Identify which cell holds the provided text, then report its (X, Y) central coordinate. 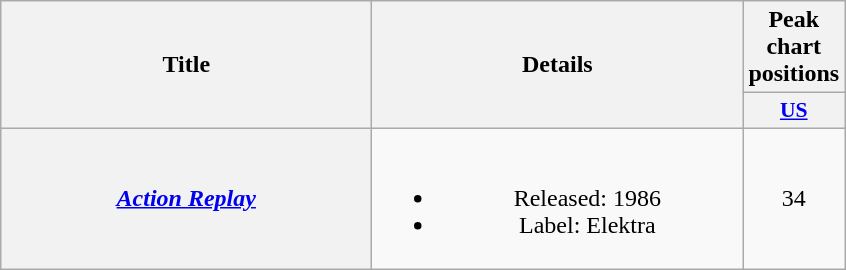
Peak chart positions (794, 47)
Title (186, 65)
34 (794, 198)
Released: 1986Label: Elektra (558, 198)
Details (558, 65)
US (794, 111)
Action Replay (186, 198)
